Return the (X, Y) coordinate for the center point of the cell that contains the specified text.  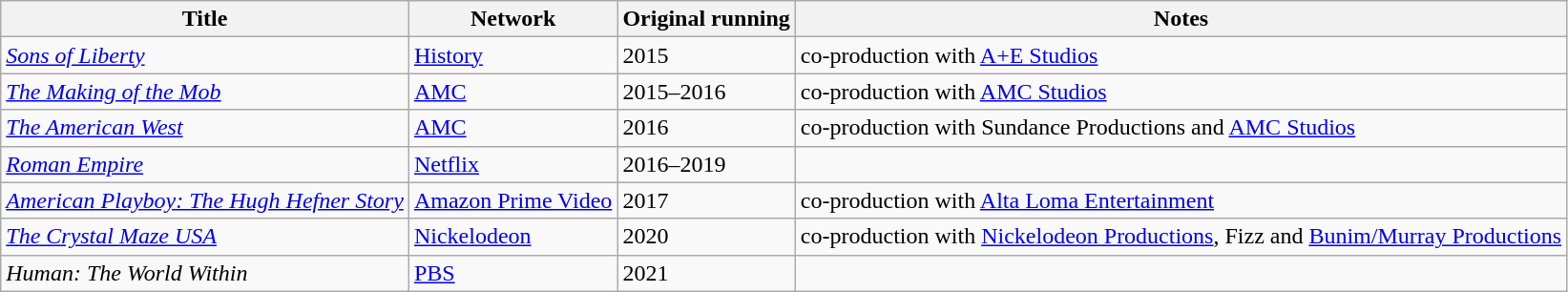
2015–2016 (706, 92)
Original running (706, 19)
2016 (706, 128)
2020 (706, 237)
co-production with A+E Studios (1181, 55)
2021 (706, 273)
History (512, 55)
co-production with Sundance Productions and AMC Studios (1181, 128)
Roman Empire (205, 164)
The Crystal Maze USA (205, 237)
2016–2019 (706, 164)
Amazon Prime Video (512, 200)
co-production with AMC Studios (1181, 92)
The American West (205, 128)
Sons of Liberty (205, 55)
Netflix (512, 164)
American Playboy: The Hugh Hefner Story (205, 200)
The Making of the Mob (205, 92)
co-production with Alta Loma Entertainment (1181, 200)
2017 (706, 200)
Notes (1181, 19)
Network (512, 19)
Nickelodeon (512, 237)
Human: The World Within (205, 273)
co-production with Nickelodeon Productions, Fizz and Bunim/Murray Productions (1181, 237)
2015 (706, 55)
Title (205, 19)
PBS (512, 273)
